Detect which cell encompasses the target text, then output its [X, Y] center coordinate. 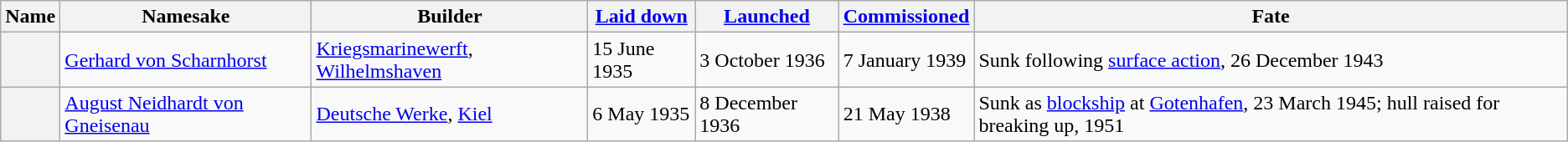
Namesake [186, 17]
Fate [1271, 17]
Sunk following surface action, 26 December 1943 [1271, 60]
Deutsche Werke, Kiel [450, 114]
August Neidhardt von Gneisenau [186, 114]
Laid down [642, 17]
21 May 1938 [906, 114]
Builder [450, 17]
3 October 1936 [767, 60]
7 January 1939 [906, 60]
Launched [767, 17]
6 May 1935 [642, 114]
15 June 1935 [642, 60]
Gerhard von Scharnhorst [186, 60]
Sunk as blockship at Gotenhafen, 23 March 1945; hull raised for breaking up, 1951 [1271, 114]
Commissioned [906, 17]
Kriegsmarinewerft, Wilhelmshaven [450, 60]
8 December 1936 [767, 114]
Name [30, 17]
